Return [X, Y] of the center of cell containing provided text 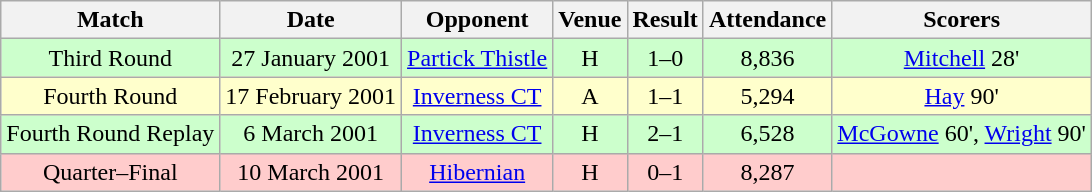
1–0 [665, 58]
Mitchell 28' [962, 58]
Quarter–Final [110, 172]
Date [311, 20]
Scorers [962, 20]
27 January 2001 [311, 58]
A [590, 96]
Third Round [110, 58]
Hay 90' [962, 96]
Match [110, 20]
Fourth Round [110, 96]
Result [665, 20]
Hibernian [478, 172]
2–1 [665, 134]
8,836 [767, 58]
McGowne 60', Wright 90' [962, 134]
Partick Thistle [478, 58]
8,287 [767, 172]
Attendance [767, 20]
10 March 2001 [311, 172]
1–1 [665, 96]
Fourth Round Replay [110, 134]
5,294 [767, 96]
Opponent [478, 20]
Venue [590, 20]
6 March 2001 [311, 134]
0–1 [665, 172]
17 February 2001 [311, 96]
6,528 [767, 134]
